Determine the [X, Y] coordinate at the center of the cell enclosing the given text.  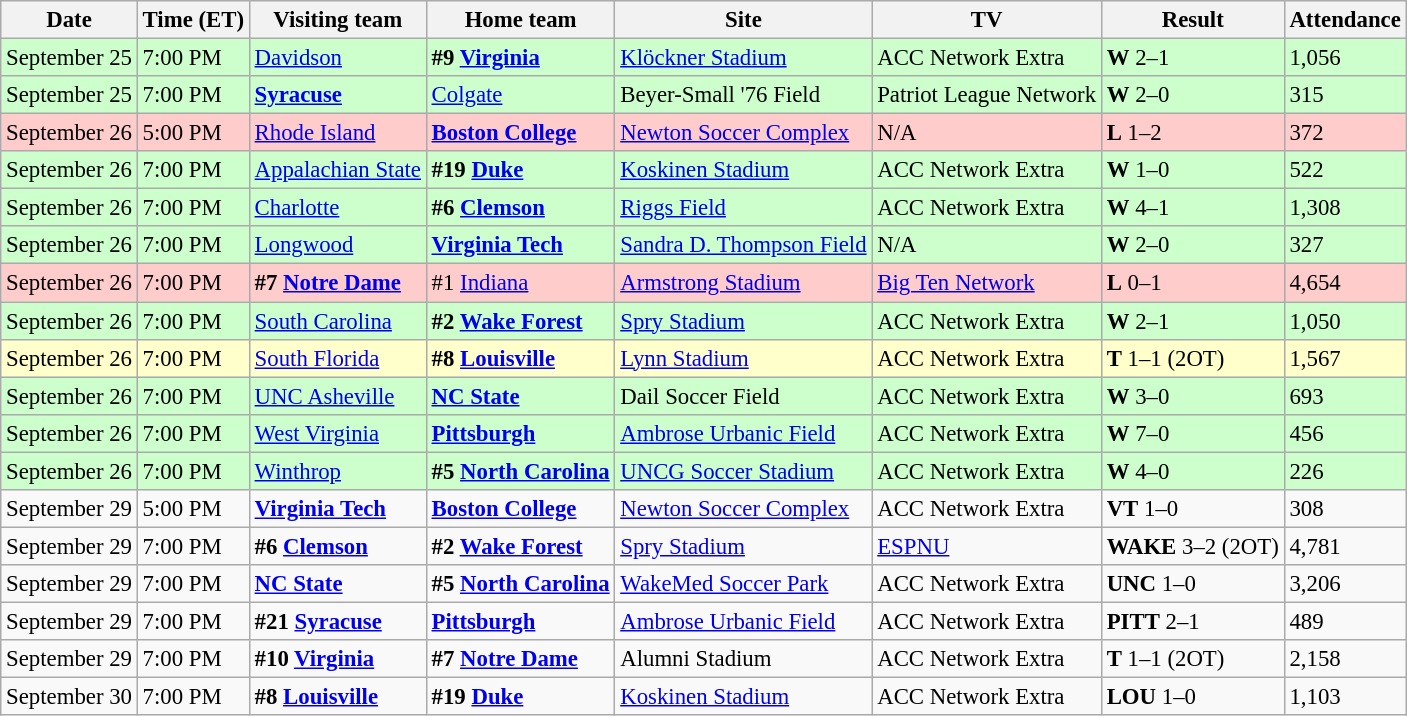
PITT 2–1 [1192, 621]
Rhode Island [338, 133]
W 4–1 [1192, 208]
Klöckner Stadium [744, 58]
W 7–0 [1192, 433]
Date [69, 20]
Sandra D. Thompson Field [744, 245]
372 [1345, 133]
4,781 [1345, 546]
W 1–0 [1192, 170]
Big Ten Network [986, 283]
ESPNU [986, 546]
522 [1345, 170]
1,050 [1345, 321]
#10 Virginia [338, 659]
489 [1345, 621]
Davidson [338, 58]
456 [1345, 433]
1,567 [1345, 358]
Attendance [1345, 20]
Riggs Field [744, 208]
3,206 [1345, 584]
UNCG Soccer Stadium [744, 471]
Appalachian State [338, 170]
Charlotte [338, 208]
#1 Indiana [520, 283]
#9 Virginia [520, 58]
Alumni Stadium [744, 659]
Result [1192, 20]
Winthrop [338, 471]
L 1–2 [1192, 133]
South Florida [338, 358]
Longwood [338, 245]
226 [1345, 471]
West Virginia [338, 433]
Dail Soccer Field [744, 396]
W 4–0 [1192, 471]
4,654 [1345, 283]
Site [744, 20]
September 30 [69, 697]
Lynn Stadium [744, 358]
Patriot League Network [986, 95]
LOU 1–0 [1192, 697]
L 0–1 [1192, 283]
South Carolina [338, 321]
WAKE 3–2 (2OT) [1192, 546]
Beyer-Small '76 Field [744, 95]
2,158 [1345, 659]
WakeMed Soccer Park [744, 584]
#21 Syracuse [338, 621]
Home team [520, 20]
UNC 1–0 [1192, 584]
Time (ET) [193, 20]
W 3–0 [1192, 396]
Armstrong Stadium [744, 283]
UNC Asheville [338, 396]
1,056 [1345, 58]
Colgate [520, 95]
Syracuse [338, 95]
308 [1345, 509]
1,103 [1345, 697]
693 [1345, 396]
327 [1345, 245]
315 [1345, 95]
1,308 [1345, 208]
VT 1–0 [1192, 509]
Visiting team [338, 20]
TV [986, 20]
